Extract the [x, y] coordinate from the center of the cell holding the provided text.  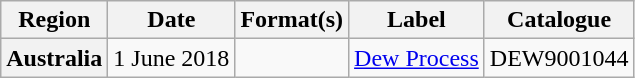
Date [172, 20]
Label [417, 20]
1 June 2018 [172, 58]
Region [54, 20]
DEW9001044 [559, 58]
Dew Process [417, 58]
Format(s) [292, 20]
Australia [54, 58]
Catalogue [559, 20]
